Search for the cell housing the specified text and yield its [X, Y] center coordinate. 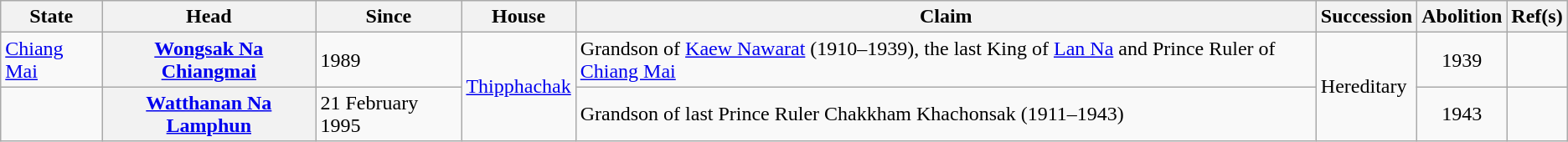
State [52, 17]
Since [389, 17]
House [518, 17]
Chiang Mai [52, 60]
Succession [1366, 17]
21 February 1995 [389, 114]
Grandson of Kaew Nawarat (1910–1939), the last King of Lan Na and Prince Ruler of Chiang Mai [946, 60]
Claim [946, 17]
Watthanan Na Lamphun [209, 114]
1939 [1462, 60]
1989 [389, 60]
Head [209, 17]
Hereditary [1366, 87]
1943 [1462, 114]
Grandson of last Prince Ruler Chakkham Khachonsak (1911–1943) [946, 114]
Wongsak Na Chiangmai [209, 60]
Thipphachak [518, 87]
Ref(s) [1537, 17]
Abolition [1462, 17]
